Locate the cell with the specified text and output its (x, y) center coordinate. 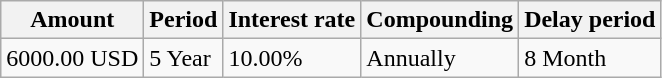
Delay period (590, 20)
Compounding (440, 20)
8 Month (590, 58)
Period (184, 20)
5 Year (184, 58)
Interest rate (292, 20)
Annually (440, 58)
6000.00 USD (72, 58)
10.00% (292, 58)
Amount (72, 20)
